Identify which cell holds the provided text, then report its (x, y) central coordinate. 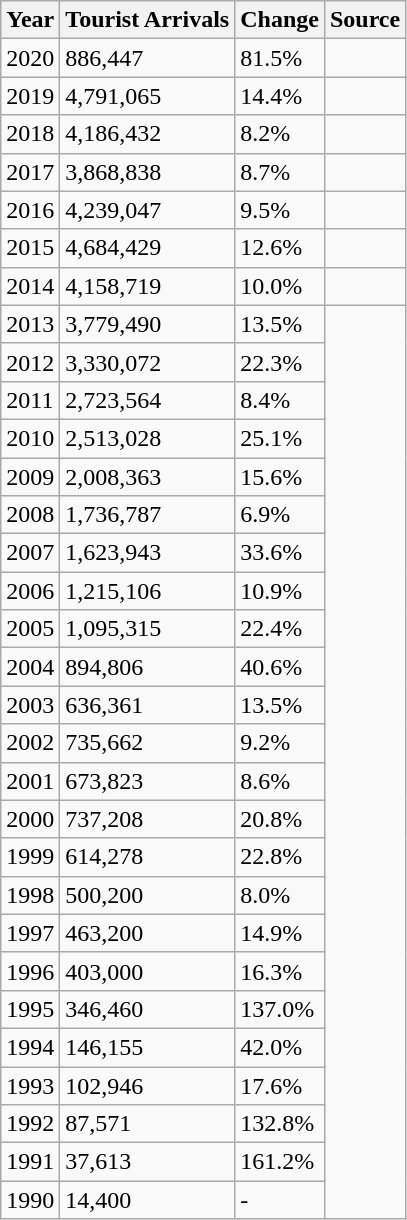
2013 (30, 324)
4,791,065 (148, 96)
1990 (30, 1200)
1992 (30, 1124)
346,460 (148, 1009)
2019 (30, 96)
25.1% (280, 438)
8.4% (280, 400)
8.6% (280, 781)
14,400 (148, 1200)
Tourist Arrivals (148, 20)
1998 (30, 895)
81.5% (280, 58)
4,684,429 (148, 248)
2,008,363 (148, 477)
4,186,432 (148, 134)
12.6% (280, 248)
Source (364, 20)
614,278 (148, 857)
Year (30, 20)
14.4% (280, 96)
636,361 (148, 705)
894,806 (148, 667)
22.8% (280, 857)
15.6% (280, 477)
2015 (30, 248)
87,571 (148, 1124)
463,200 (148, 933)
8.2% (280, 134)
42.0% (280, 1047)
20.8% (280, 819)
8.0% (280, 895)
10.0% (280, 286)
2005 (30, 629)
2,513,028 (148, 438)
735,662 (148, 743)
9.5% (280, 210)
Change (280, 20)
1999 (30, 857)
886,447 (148, 58)
161.2% (280, 1162)
8.7% (280, 172)
17.6% (280, 1085)
40.6% (280, 667)
132.8% (280, 1124)
2011 (30, 400)
1997 (30, 933)
2020 (30, 58)
2008 (30, 515)
1,623,943 (148, 553)
- (280, 1200)
2014 (30, 286)
2007 (30, 553)
1993 (30, 1085)
3,868,838 (148, 172)
2006 (30, 591)
2018 (30, 134)
2001 (30, 781)
1,736,787 (148, 515)
14.9% (280, 933)
33.6% (280, 553)
4,158,719 (148, 286)
1995 (30, 1009)
1991 (30, 1162)
22.3% (280, 362)
2009 (30, 477)
3,779,490 (148, 324)
500,200 (148, 895)
4,239,047 (148, 210)
2010 (30, 438)
3,330,072 (148, 362)
673,823 (148, 781)
37,613 (148, 1162)
137.0% (280, 1009)
2003 (30, 705)
1,095,315 (148, 629)
2,723,564 (148, 400)
9.2% (280, 743)
2000 (30, 819)
1996 (30, 971)
10.9% (280, 591)
146,155 (148, 1047)
2004 (30, 667)
6.9% (280, 515)
737,208 (148, 819)
2016 (30, 210)
102,946 (148, 1085)
2017 (30, 172)
1,215,106 (148, 591)
403,000 (148, 971)
2002 (30, 743)
22.4% (280, 629)
2012 (30, 362)
1994 (30, 1047)
16.3% (280, 971)
